Determine the (X, Y) coordinate at the center of the cell enclosing the given text.  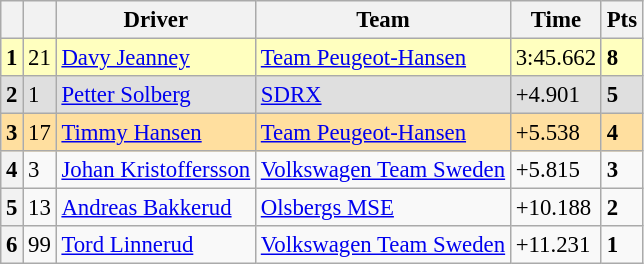
Driver (156, 20)
Tord Linnerud (156, 245)
Olsbergs MSE (382, 208)
Davy Jeanney (156, 58)
Johan Kristoffersson (156, 170)
13 (40, 208)
8 (622, 58)
99 (40, 245)
Petter Solberg (156, 95)
Time (556, 20)
21 (40, 58)
SDRX (382, 95)
Andreas Bakkerud (156, 208)
+5.815 (556, 170)
Timmy Hansen (156, 133)
17 (40, 133)
+5.538 (556, 133)
3:45.662 (556, 58)
+11.231 (556, 245)
+4.901 (556, 95)
Pts (622, 20)
Team (382, 20)
6 (12, 245)
+10.188 (556, 208)
